Determine the (X, Y) coordinate at the center of the cell enclosing the given text.  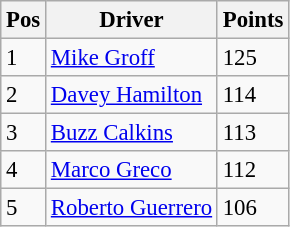
106 (252, 208)
Marco Greco (132, 170)
Pos (24, 20)
4 (24, 170)
112 (252, 170)
3 (24, 133)
5 (24, 208)
Davey Hamilton (132, 95)
1 (24, 58)
Roberto Guerrero (132, 208)
Mike Groff (132, 58)
Points (252, 20)
114 (252, 95)
Buzz Calkins (132, 133)
113 (252, 133)
2 (24, 95)
Driver (132, 20)
125 (252, 58)
